Detect which cell encompasses the target text, then output its (X, Y) center coordinate. 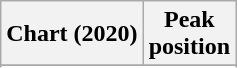
Chart (2020) (72, 34)
Peakposition (189, 34)
